Extract the [X, Y] coordinate from the center of the cell holding the provided text.  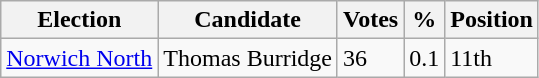
36 [370, 58]
Votes [370, 20]
Thomas Burridge [248, 58]
11th [492, 58]
% [424, 20]
Candidate [248, 20]
Norwich North [80, 58]
Election [80, 20]
0.1 [424, 58]
Position [492, 20]
